Locate the cell with the specified text and output its [X, Y] center coordinate. 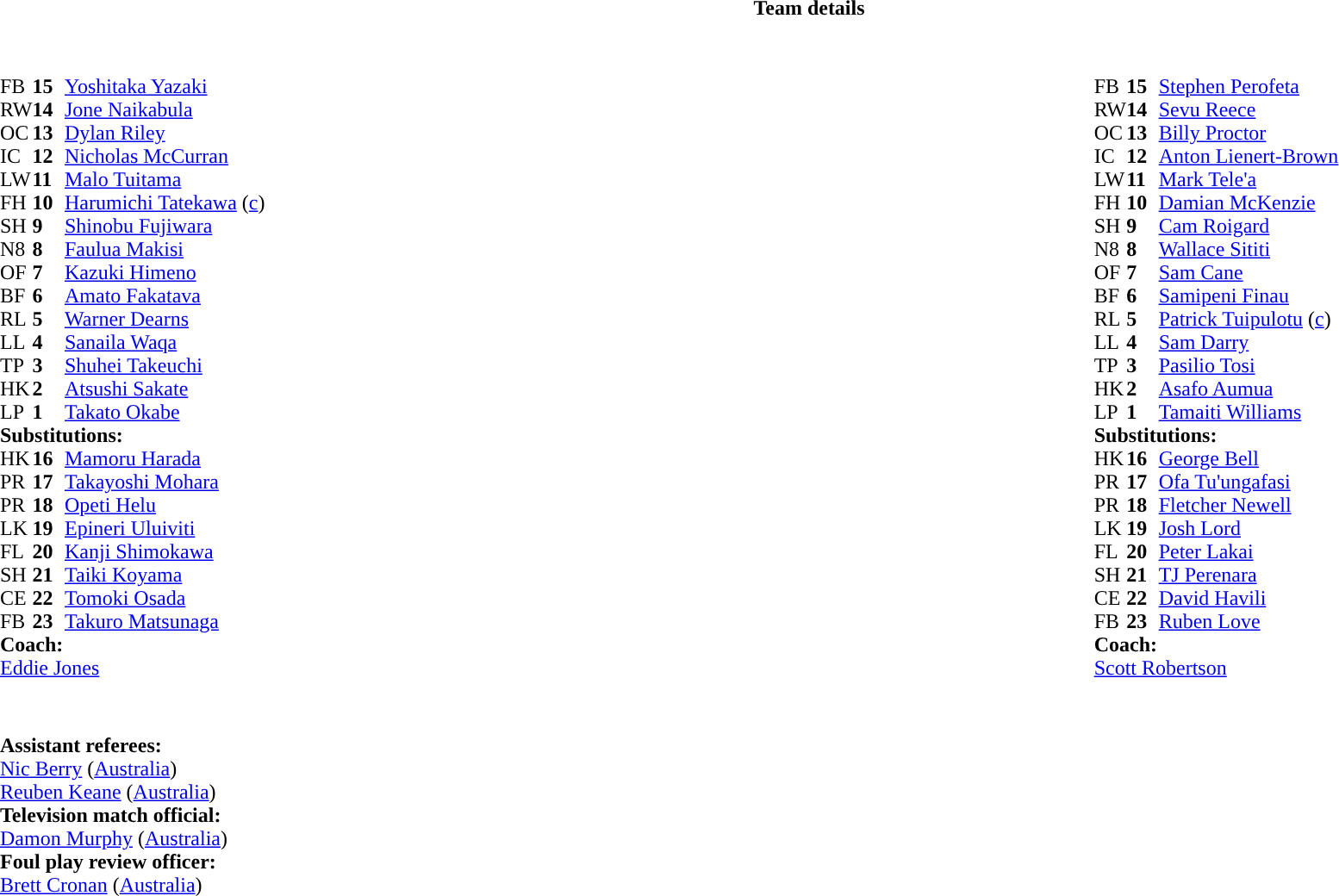
Dylan Riley [165, 133]
Takayoshi Mohara [165, 482]
Samipeni Finau [1249, 296]
Kanji Shimokawa [165, 551]
Tomoki Osada [165, 598]
Tamaiti Williams [1249, 412]
Nicholas McCurran [165, 157]
Ruben Love [1249, 622]
Sam Cane [1249, 272]
Takuro Matsunaga [165, 622]
Fletcher Newell [1249, 505]
Opeti Helu [165, 505]
Sam Darry [1249, 343]
Malo Tuitama [165, 179]
Shuhei Takeuchi [165, 365]
Scott Robertson [1217, 669]
Mark Tele'a [1249, 179]
Epineri Uluiviti [165, 529]
Eddie Jones [133, 669]
TJ Perenara [1249, 576]
Sanaila Waqa [165, 343]
Mamoru Harada [165, 458]
Cam Roigard [1249, 226]
Yoshitaka Yazaki [165, 86]
Josh Lord [1249, 529]
Peter Lakai [1249, 551]
Sevu Reece [1249, 110]
Jone Naikabula [165, 110]
Damian McKenzie [1249, 203]
Harumichi Tatekawa (c) [165, 203]
Wallace Sititi [1249, 250]
Kazuki Himeno [165, 272]
Shinobu Fujiwara [165, 226]
Asafo Aumua [1249, 389]
Stephen Perofeta [1249, 86]
Takato Okabe [165, 412]
George Bell [1249, 458]
Ofa Tu'ungafasi [1249, 482]
David Havili [1249, 598]
Pasilio Tosi [1249, 365]
Faulua Makisi [165, 250]
Warner Dearns [165, 319]
Atsushi Sakate [165, 389]
Patrick Tuipulotu (c) [1249, 319]
Taiki Koyama [165, 576]
Amato Fakatava [165, 296]
Anton Lienert-Brown [1249, 157]
Billy Proctor [1249, 133]
